Detect which cell encompasses the target text, then output its [X, Y] center coordinate. 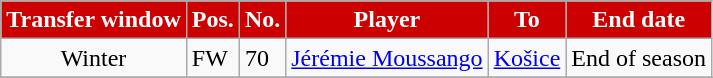
Pos. [212, 20]
Jérémie Moussango [387, 58]
Transfer window [94, 20]
End of season [639, 58]
FW [212, 58]
Košice [527, 58]
To [527, 20]
No. [262, 20]
70 [262, 58]
Player [387, 20]
End date [639, 20]
Winter [94, 58]
